Locate the cell with the specified text and output its (X, Y) center coordinate. 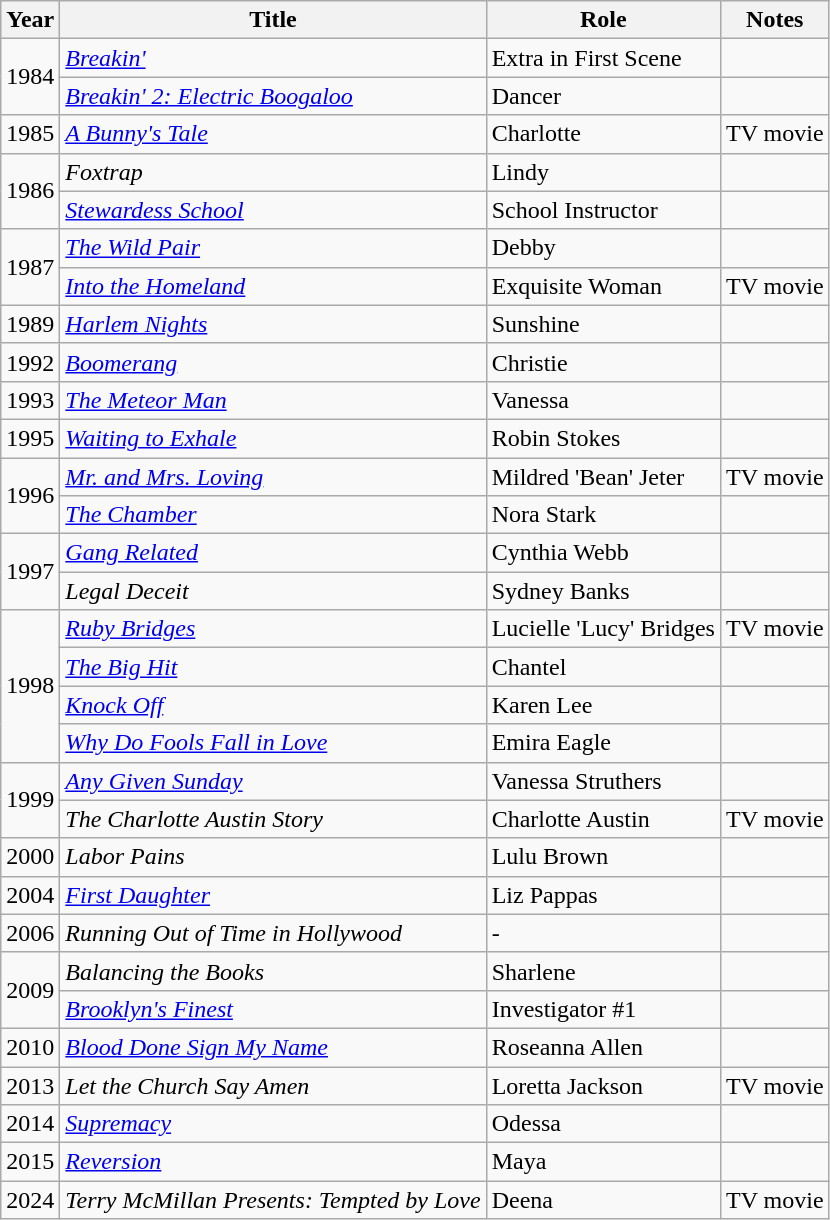
Charlotte (603, 134)
Lindy (603, 172)
Supremacy (273, 1124)
2004 (30, 895)
1986 (30, 191)
1992 (30, 362)
School Instructor (603, 210)
Title (273, 20)
First Daughter (273, 895)
Legal Deceit (273, 591)
Reversion (273, 1162)
A Bunny's Tale (273, 134)
Debby (603, 248)
1997 (30, 572)
Cynthia Webb (603, 553)
Balancing the Books (273, 971)
Lucielle 'Lucy' Bridges (603, 629)
Labor Pains (273, 857)
Year (30, 20)
Sharlene (603, 971)
1999 (30, 800)
2013 (30, 1085)
Odessa (603, 1124)
Harlem Nights (273, 324)
Waiting to Exhale (273, 438)
The Big Hit (273, 667)
Blood Done Sign My Name (273, 1047)
Robin Stokes (603, 438)
Charlotte Austin (603, 819)
2010 (30, 1047)
Notes (774, 20)
Sydney Banks (603, 591)
Investigator #1 (603, 1009)
Deena (603, 1200)
Brooklyn's Finest (273, 1009)
Sunshine (603, 324)
Role (603, 20)
Exquisite Woman (603, 286)
Liz Pappas (603, 895)
Vanessa Struthers (603, 781)
2015 (30, 1162)
2009 (30, 990)
- (603, 933)
Gang Related (273, 553)
2024 (30, 1200)
Nora Stark (603, 515)
Boomerang (273, 362)
1987 (30, 267)
Foxtrap (273, 172)
Stewardess School (273, 210)
1998 (30, 686)
Maya (603, 1162)
Ruby Bridges (273, 629)
1985 (30, 134)
1996 (30, 496)
Knock Off (273, 705)
Vanessa (603, 400)
1995 (30, 438)
1993 (30, 400)
Mildred 'Bean' Jeter (603, 477)
Running Out of Time in Hollywood (273, 933)
Any Given Sunday (273, 781)
2014 (30, 1124)
The Meteor Man (273, 400)
Breakin' 2: Electric Boogaloo (273, 96)
Karen Lee (603, 705)
2000 (30, 857)
Mr. and Mrs. Loving (273, 477)
Into the Homeland (273, 286)
Breakin' (273, 58)
Why Do Fools Fall in Love (273, 743)
Christie (603, 362)
Let the Church Say Amen (273, 1085)
The Chamber (273, 515)
1989 (30, 324)
Lulu Brown (603, 857)
2006 (30, 933)
Loretta Jackson (603, 1085)
The Wild Pair (273, 248)
Dancer (603, 96)
The Charlotte Austin Story (273, 819)
Terry McMillan Presents: Tempted by Love (273, 1200)
1984 (30, 77)
Extra in First Scene (603, 58)
Emira Eagle (603, 743)
Chantel (603, 667)
Roseanna Allen (603, 1047)
